For the text-containing cell, return its midpoint in (X, Y) coordinate format. 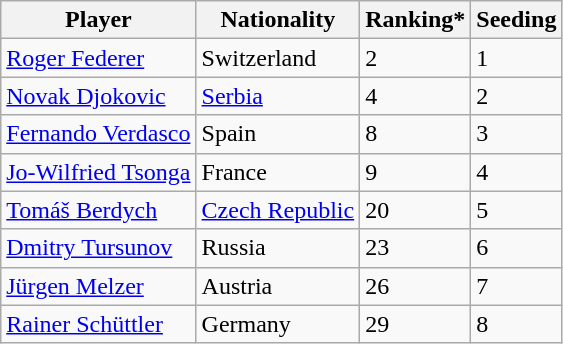
Austria (278, 286)
Russia (278, 248)
6 (516, 248)
29 (416, 324)
Ranking* (416, 20)
Tomáš Berdych (98, 210)
Serbia (278, 96)
Czech Republic (278, 210)
Roger Federer (98, 58)
Fernando Verdasco (98, 134)
Spain (278, 134)
5 (516, 210)
7 (516, 286)
3 (516, 134)
23 (416, 248)
Dmitry Tursunov (98, 248)
Jo-Wilfried Tsonga (98, 172)
9 (416, 172)
1 (516, 58)
Novak Djokovic (98, 96)
France (278, 172)
Switzerland (278, 58)
Rainer Schüttler (98, 324)
Player (98, 20)
20 (416, 210)
Germany (278, 324)
Seeding (516, 20)
26 (416, 286)
Nationality (278, 20)
Jürgen Melzer (98, 286)
